Find where the given text appears and provide that cell's center as [X, Y] coordinate. 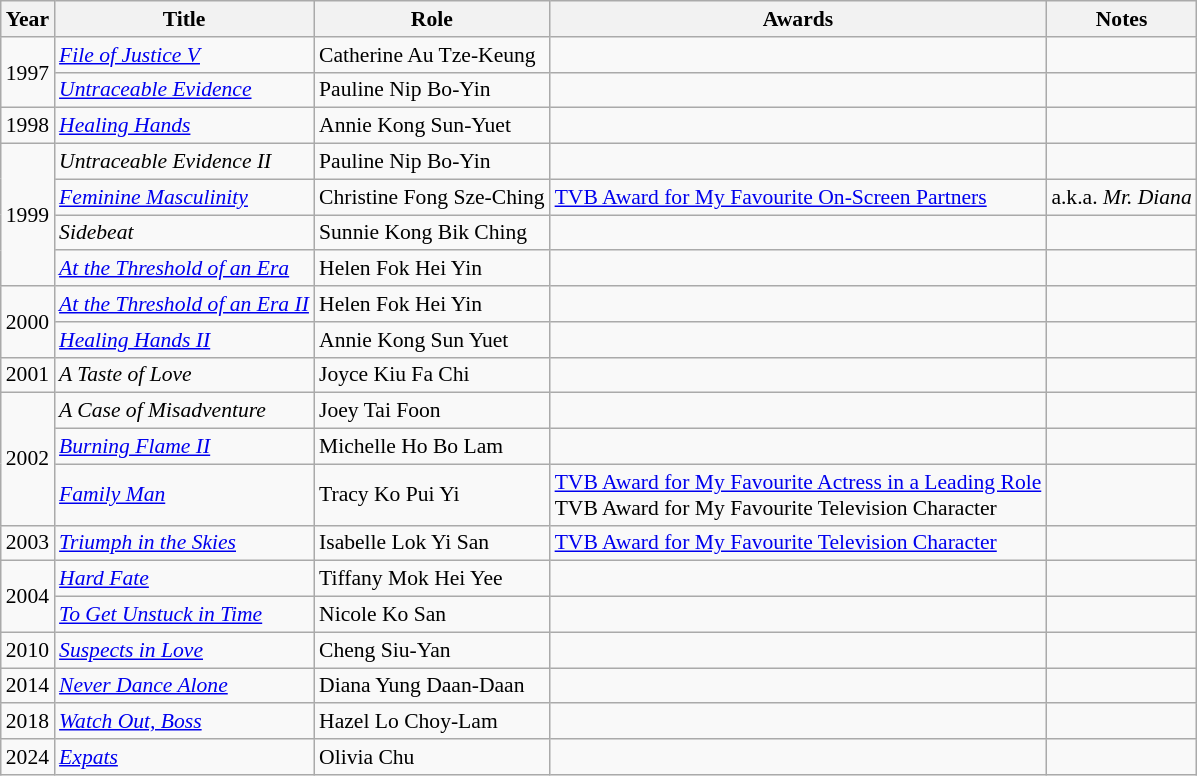
2003 [28, 543]
2024 [28, 757]
Catherine Au Tze-Keung [432, 55]
1997 [28, 72]
File of Justice V [184, 55]
Healing Hands [184, 126]
Expats [184, 757]
A Case of Misadventure [184, 411]
Burning Flame II [184, 447]
Year [28, 19]
Notes [1121, 19]
1999 [28, 215]
Olivia Chu [432, 757]
Awards [798, 19]
Joey Tai Foon [432, 411]
Untraceable Evidence II [184, 162]
Isabelle Lok Yi San [432, 543]
Nicole Ko San [432, 615]
Annie Kong Sun-Yuet [432, 126]
TVB Award for My Favourite Television Character [798, 543]
At the Threshold of an Era II [184, 304]
Hard Fate [184, 579]
A Taste of Love [184, 375]
Sidebeat [184, 233]
Title [184, 19]
2001 [28, 375]
Hazel Lo Choy-Lam [432, 722]
Michelle Ho Bo Lam [432, 447]
2004 [28, 596]
2010 [28, 650]
2018 [28, 722]
Sunnie Kong Bik Ching [432, 233]
Suspects in Love [184, 650]
Joyce Kiu Fa Chi [432, 375]
2000 [28, 322]
2002 [28, 459]
Never Dance Alone [184, 686]
Family Man [184, 494]
Healing Hands II [184, 340]
TVB Award for My Favourite On-Screen Partners [798, 197]
Tracy Ko Pui Yi [432, 494]
Role [432, 19]
1998 [28, 126]
Diana Yung Daan-Daan [432, 686]
Watch Out, Boss [184, 722]
To Get Unstuck in Time [184, 615]
At the Threshold of an Era [184, 269]
2014 [28, 686]
Triumph in the Skies [184, 543]
TVB Award for My Favourite Actress in a Leading Role TVB Award for My Favourite Television Character [798, 494]
Untraceable Evidence [184, 90]
Christine Fong Sze-Ching [432, 197]
a.k.a. Mr. Diana [1121, 197]
Cheng Siu-Yan [432, 650]
Tiffany Mok Hei Yee [432, 579]
Annie Kong Sun Yuet [432, 340]
Feminine Masculinity [184, 197]
